For the text-containing cell, return its midpoint in (x, y) coordinate format. 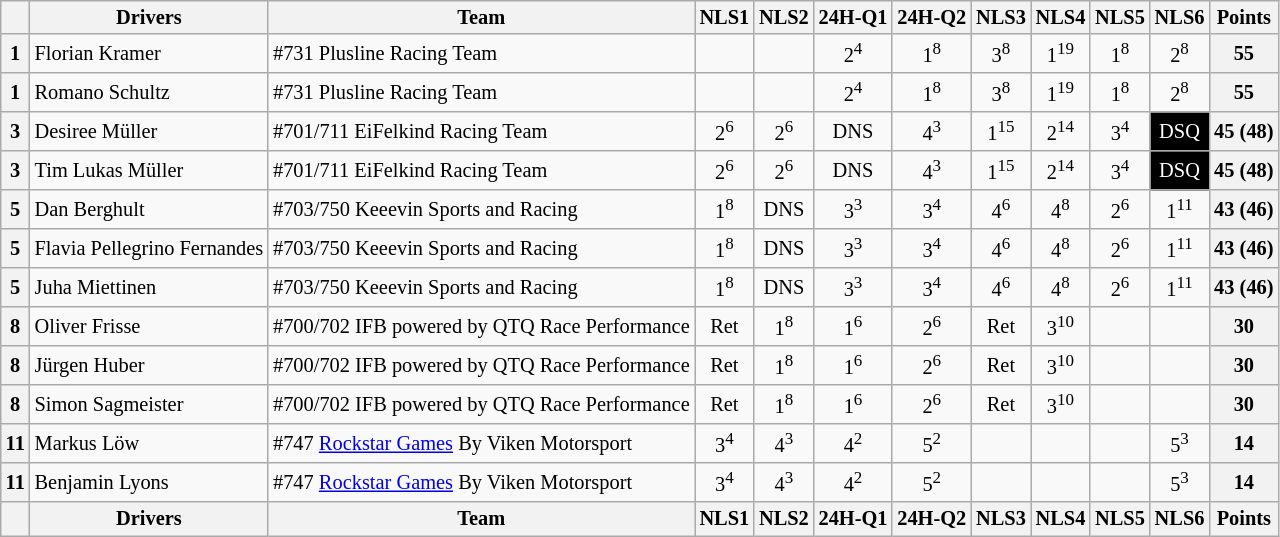
Romano Schultz (149, 92)
Juha Miettinen (149, 288)
Florian Kramer (149, 54)
Markus Löw (149, 444)
Desiree Müller (149, 132)
Benjamin Lyons (149, 482)
Oliver Frisse (149, 326)
Dan Berghult (149, 210)
Jürgen Huber (149, 366)
Simon Sagmeister (149, 404)
Tim Lukas Müller (149, 170)
Flavia Pellegrino Fernandes (149, 248)
